For the text-containing cell, return its midpoint in (X, Y) coordinate format. 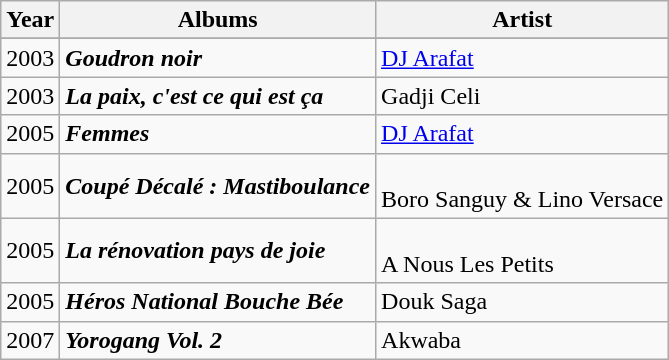
2007 (30, 340)
Yorogang Vol. 2 (218, 340)
Artist (522, 20)
Coupé Décalé : Mastiboulance (218, 186)
Akwaba (522, 340)
Boro Sanguy & Lino Versace (522, 186)
Héros National Bouche Bée (218, 302)
Goudron noir (218, 58)
La paix, c'est ce qui est ça (218, 96)
Femmes (218, 134)
A Nous Les Petits (522, 250)
Albums (218, 20)
Douk Saga (522, 302)
La rénovation pays de joie (218, 250)
Year (30, 20)
Gadji Celi (522, 96)
